Find where the given text appears and provide that cell's center as [x, y] coordinate. 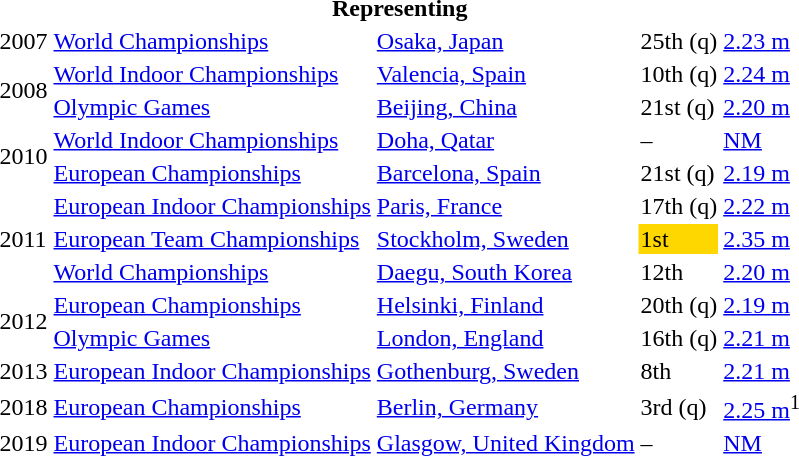
8th [679, 371]
Berlin, Germany [506, 407]
12th [679, 272]
3rd (q) [679, 407]
Barcelona, Spain [506, 173]
17th (q) [679, 206]
25th (q) [679, 41]
Beijing, China [506, 107]
European Team Championships [212, 239]
10th (q) [679, 74]
20th (q) [679, 305]
Doha, Qatar [506, 140]
Stockholm, Sweden [506, 239]
Daegu, South Korea [506, 272]
– [679, 140]
16th (q) [679, 338]
Osaka, Japan [506, 41]
Helsinki, Finland [506, 305]
Gothenburg, Sweden [506, 371]
London, England [506, 338]
1st [679, 239]
Valencia, Spain [506, 74]
Paris, France [506, 206]
